Output the (x, y) coordinate of the center of the cell containing the given text.  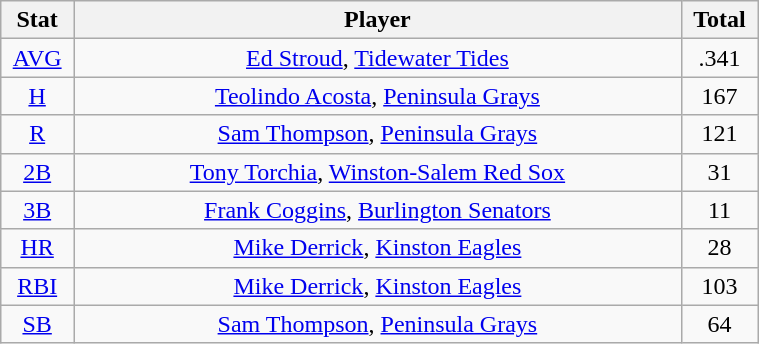
167 (719, 96)
R (38, 134)
2B (38, 172)
SB (38, 324)
31 (719, 172)
3B (38, 210)
RBI (38, 286)
121 (719, 134)
Total (719, 20)
Teolindo Acosta, Peninsula Grays (378, 96)
11 (719, 210)
Player (378, 20)
AVG (38, 58)
Tony Torchia, Winston-Salem Red Sox (378, 172)
Stat (38, 20)
64 (719, 324)
HR (38, 248)
Ed Stroud, Tidewater Tides (378, 58)
28 (719, 248)
103 (719, 286)
H (38, 96)
.341 (719, 58)
Frank Coggins, Burlington Senators (378, 210)
